Extract the [x, y] coordinate from the center of the cell holding the provided text.  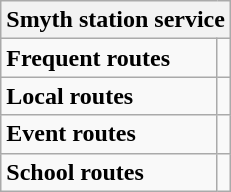
Frequent routes [109, 58]
Local routes [109, 96]
School routes [109, 172]
Smyth station service [116, 20]
Event routes [109, 134]
